Identify which cell holds the provided text, then report its (X, Y) central coordinate. 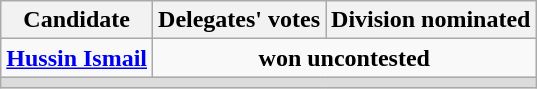
Delegates' votes (240, 20)
Hussin Ismail (77, 58)
Candidate (77, 20)
Division nominated (431, 20)
won uncontested (344, 58)
